Search for the cell housing the specified text and yield its (X, Y) center coordinate. 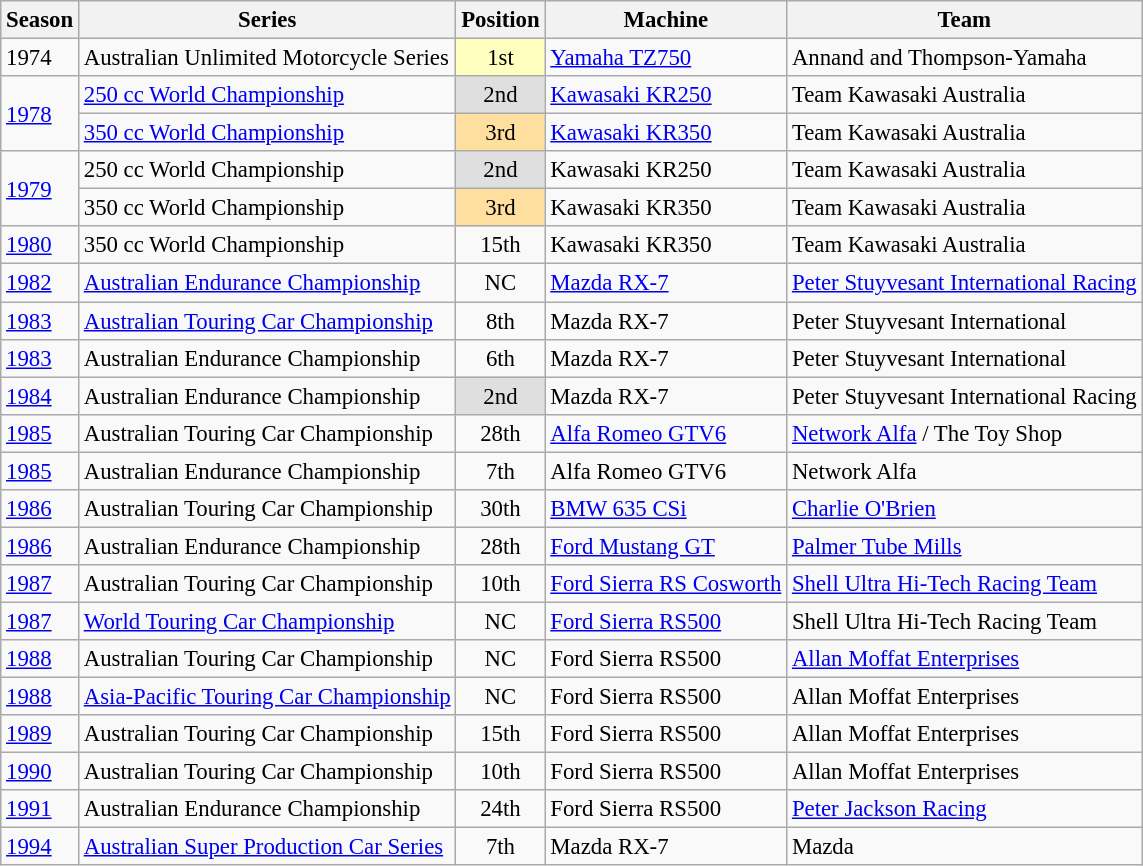
Australian Super Production Car Series (266, 847)
Team (964, 20)
1991 (40, 809)
Ford Sierra RS Cosworth (666, 584)
Yamaha TZ750 (666, 58)
Charlie O'Brien (964, 509)
30th (500, 509)
BMW 635 CSi (666, 509)
Machine (666, 20)
1984 (40, 396)
Annand and Thompson-Yamaha (964, 58)
Asia-Pacific Touring Car Championship (266, 697)
1994 (40, 847)
Australian Unlimited Motorcycle Series (266, 58)
1982 (40, 283)
1974 (40, 58)
1989 (40, 734)
Position (500, 20)
Peter Jackson Racing (964, 809)
Network Alfa (964, 471)
1979 (40, 188)
6th (500, 358)
1990 (40, 772)
24th (500, 809)
Ford Mustang GT (666, 546)
1st (500, 58)
1978 (40, 114)
8th (500, 321)
Network Alfa / The Toy Shop (964, 433)
Season (40, 20)
Series (266, 20)
World Touring Car Championship (266, 621)
Palmer Tube Mills (964, 546)
Mazda (964, 847)
1980 (40, 245)
